Locate the cell with the specified text and output its (x, y) center coordinate. 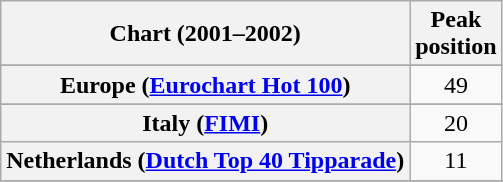
Peakposition (456, 34)
Europe (Eurochart Hot 100) (206, 85)
Chart (2001–2002) (206, 34)
Italy (FIMI) (206, 123)
11 (456, 161)
49 (456, 85)
Netherlands (Dutch Top 40 Tipparade) (206, 161)
20 (456, 123)
